Determine the [x, y] coordinate at the center of the cell enclosing the given text.  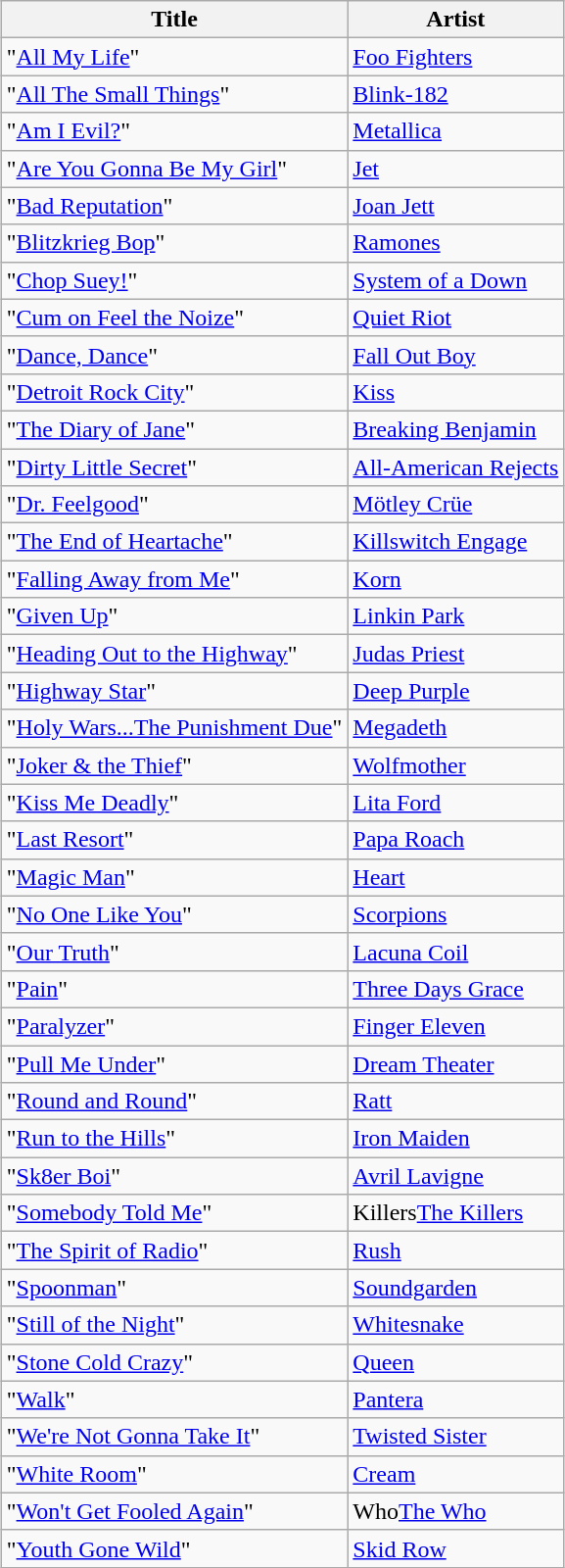
Scorpions [456, 914]
Papa Roach [456, 840]
"Pull Me Under" [174, 1063]
Lita Ford [456, 803]
"Somebody Told Me" [174, 1213]
"The Spirit of Radio" [174, 1250]
"Joker & the Thief" [174, 765]
Twisted Sister [456, 1437]
System of a Down [456, 280]
Lacuna Coil [456, 952]
Mötley Crüe [456, 505]
"Sk8er Boi" [174, 1176]
"No One Like You" [174, 914]
"White Room" [174, 1474]
Rush [456, 1250]
"Chop Suey!" [174, 280]
"Youth Gone Wild" [174, 1548]
"Highway Star" [174, 691]
"Are You Gonna Be My Girl" [174, 169]
Foo Fighters [456, 57]
Ratt [456, 1102]
Avril Lavigne [456, 1176]
Joan Jett [456, 206]
"All The Small Things" [174, 94]
"Our Truth" [174, 952]
"We're Not Gonna Take It" [174, 1437]
Ramones [456, 243]
"Am I Evil?" [174, 131]
Title [174, 20]
Metallica [456, 131]
Three Days Grace [456, 989]
"The End of Heartache" [174, 542]
"The Diary of Jane" [174, 429]
"Spoonman" [174, 1288]
"Blitzkrieg Bop" [174, 243]
"Bad Reputation" [174, 206]
Queen [456, 1362]
"Dirty Little Secret" [174, 467]
Pantera [456, 1399]
Kiss [456, 392]
"Pain" [174, 989]
All-American Rejects [456, 467]
"All My Life" [174, 57]
"Holy Wars...The Punishment Due" [174, 728]
Skid Row [456, 1548]
Dream Theater [456, 1063]
Soundgarden [456, 1288]
"Given Up" [174, 616]
"Last Resort" [174, 840]
Killswitch Engage [456, 542]
"Stone Cold Crazy" [174, 1362]
Korn [456, 579]
Deep Purple [456, 691]
Artist [456, 20]
Finger Eleven [456, 1026]
Blink-182 [456, 94]
"Falling Away from Me" [174, 579]
"Detroit Rock City" [174, 392]
Jet [456, 169]
"Magic Man" [174, 877]
"Heading Out to the Highway" [174, 654]
"Won't Get Fooled Again" [174, 1511]
"Kiss Me Deadly" [174, 803]
"Walk" [174, 1399]
Wolfmother [456, 765]
"Paralyzer" [174, 1026]
WhoThe Who [456, 1511]
Iron Maiden [456, 1139]
"Dance, Dance" [174, 355]
"Run to the Hills" [174, 1139]
"Round and Round" [174, 1102]
Quiet Riot [456, 318]
"Cum on Feel the Noize" [174, 318]
Whitesnake [456, 1325]
Breaking Benjamin [456, 429]
Cream [456, 1474]
Judas Priest [456, 654]
"Still of the Night" [174, 1325]
Linkin Park [456, 616]
Megadeth [456, 728]
Fall Out Boy [456, 355]
KillersThe Killers [456, 1213]
Heart [456, 877]
"Dr. Feelgood" [174, 505]
